Locate the cell with the specified text and output its [X, Y] center coordinate. 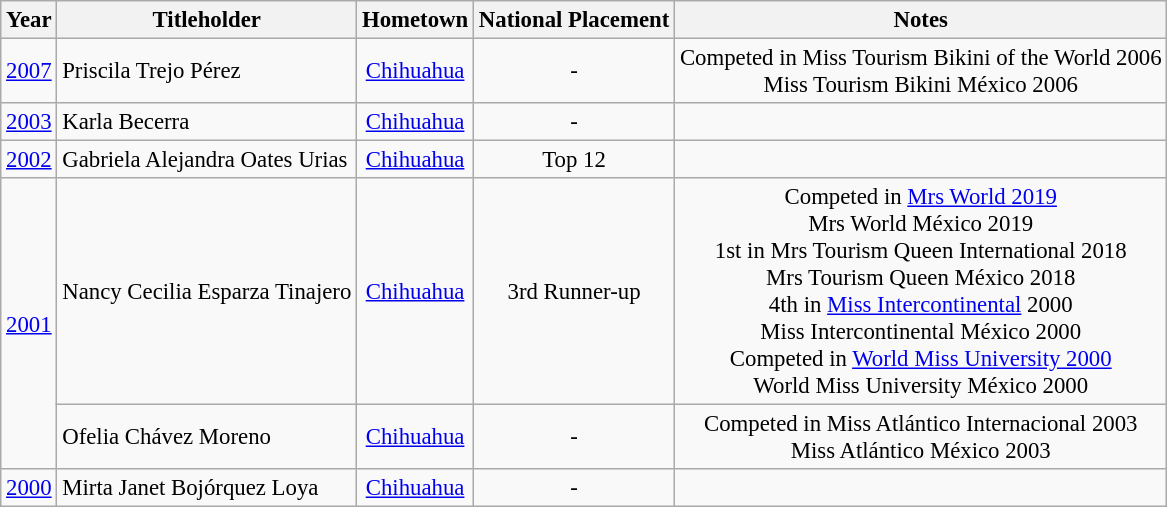
Competed in Miss Atlántico Internacional 2003Miss Atlántico México 2003 [921, 438]
Notes [921, 20]
Titleholder [207, 20]
2002 [29, 160]
National Placement [574, 20]
Karla Becerra [207, 122]
Priscila Trejo Pérez [207, 72]
Nancy Cecilia Esparza Tinajero [207, 292]
2001 [29, 324]
Year [29, 20]
Top 12 [574, 160]
Gabriela Alejandra Oates Urias [207, 160]
Hometown [416, 20]
Ofelia Chávez Moreno [207, 438]
Competed in Miss Tourism Bikini of the World 2006Miss Tourism Bikini México 2006 [921, 72]
3rd Runner-up [574, 292]
2003 [29, 122]
2007 [29, 72]
